Find where the given text appears and provide that cell's center as (X, Y) coordinate. 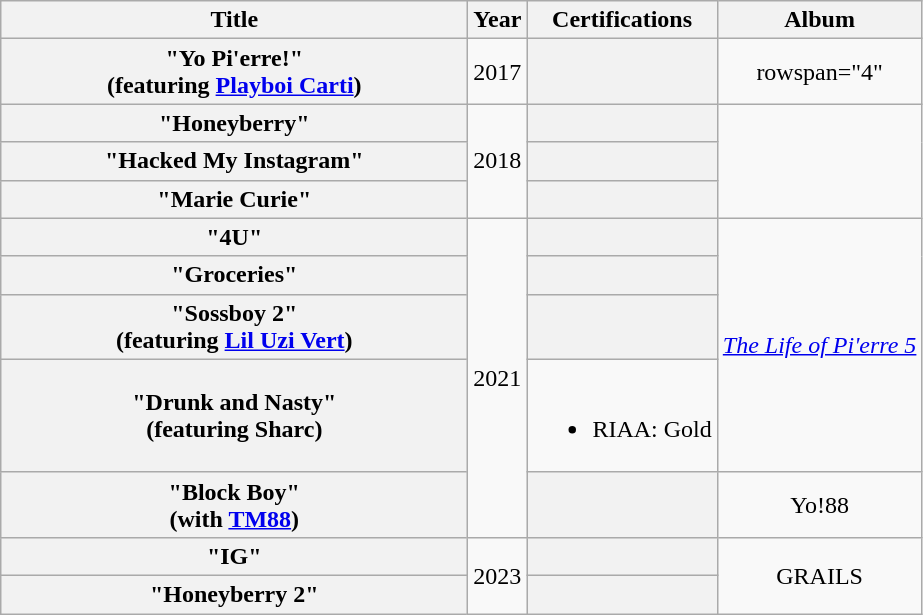
Year (498, 20)
"IG" (234, 556)
"Honeyberry 2" (234, 594)
"Sossboy 2" (featuring Lil Uzi Vert) (234, 326)
The Life of Pi'erre 5 (820, 345)
2023 (498, 575)
Certifications (622, 20)
Yo!88 (820, 504)
"Drunk and Nasty" (featuring Sharc) (234, 416)
"Block Boy" (with TM88) (234, 504)
RIAA: Gold (622, 416)
"Marie Curie" (234, 199)
Album (820, 20)
rowspan="4" (820, 72)
"4U" (234, 237)
"Hacked My Instagram" (234, 161)
"Groceries" (234, 275)
"Yo Pi'erre!"(featuring Playboi Carti) (234, 72)
"Honeyberry" (234, 123)
2018 (498, 161)
Title (234, 20)
2021 (498, 378)
GRAILS (820, 575)
2017 (498, 72)
